Return [x, y] of the center of cell containing provided text 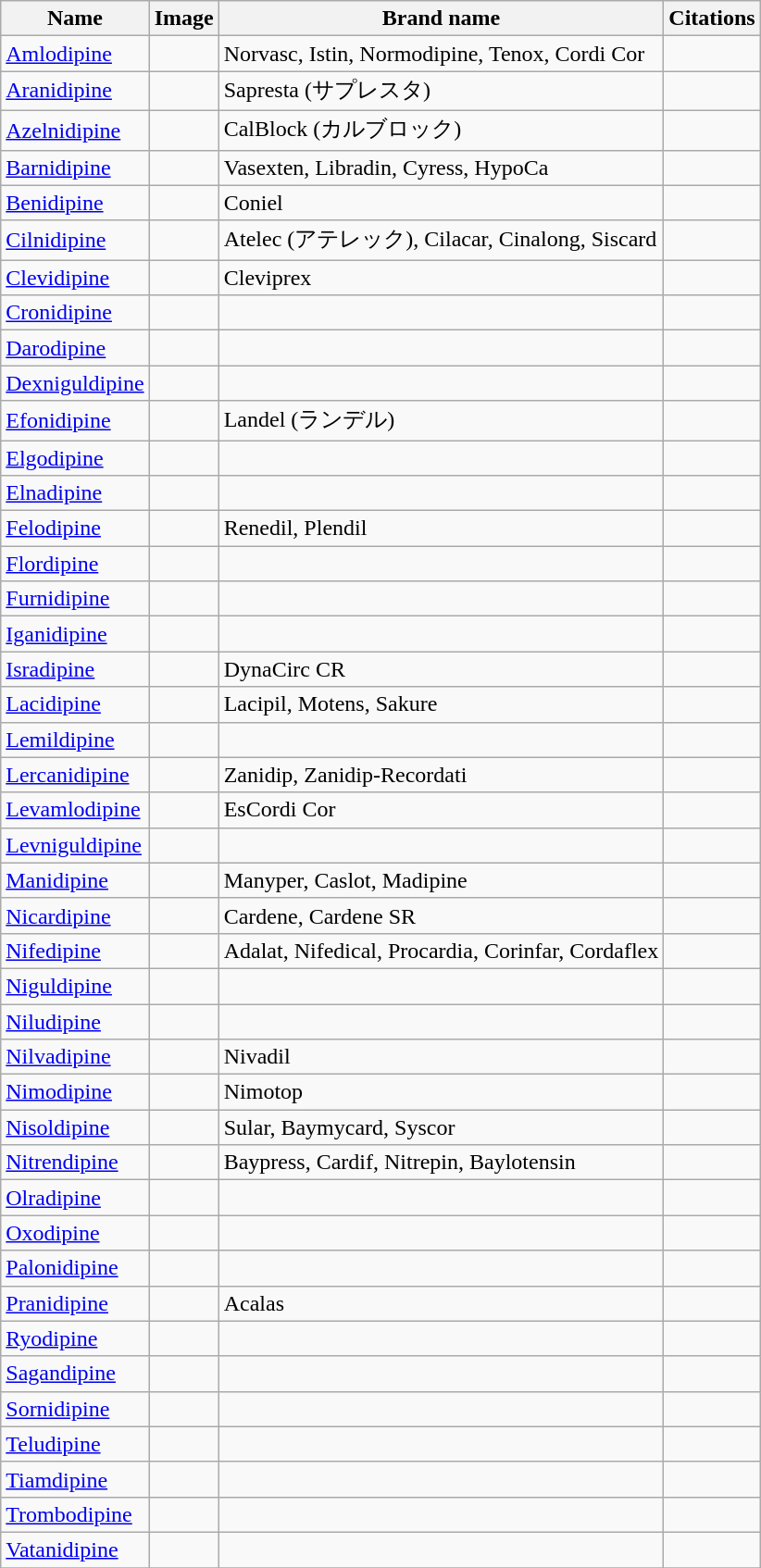
Acalas [441, 1303]
Lacipil, Motens, Sakure [441, 704]
Zanidip, Zanidip-Recordati [441, 775]
Sular, Baymycard, Syscor [441, 1127]
Vatanidipine [75, 1549]
Aranidipine [75, 91]
Elnadipine [75, 493]
Sornidipine [75, 1409]
Manyper, Caslot, Madipine [441, 880]
Teludipine [75, 1444]
Darodipine [75, 348]
Renedil, Plendil [441, 529]
Olradipine [75, 1198]
Cardene, Cardene SR [441, 915]
Vasexten, Libradin, Cyress, HypoCa [441, 168]
Name [75, 19]
Nivadil [441, 1057]
Palonidipine [75, 1268]
Manidipine [75, 880]
CalBlock (カルブロック) [441, 130]
Barnidipine [75, 168]
Trombodipine [75, 1514]
Baypress, Cardif, Nitrepin, Baylotensin [441, 1163]
Felodipine [75, 529]
Norvasc, Istin, Normodipine, Tenox, Cordi Cor [441, 54]
Levamlodipine [75, 810]
Lacidipine [75, 704]
Lemildipine [75, 740]
Cleviprex [441, 278]
Ryodipine [75, 1338]
Pranidipine [75, 1303]
Coniel [441, 203]
Nifedipine [75, 951]
DynaCirc CR [441, 669]
Sagandipine [75, 1374]
Image [183, 19]
Azelnidipine [75, 130]
Brand name [441, 19]
Flordipine [75, 564]
EsCordi Cor [441, 810]
Elgodipine [75, 458]
Clevidipine [75, 278]
Nimotop [441, 1092]
Nitrendipine [75, 1163]
Lercanidipine [75, 775]
Citations [712, 19]
Atelec (アテレック), Cilacar, Cinalong, Siscard [441, 241]
Niguldipine [75, 986]
Isradipine [75, 669]
Nimodipine [75, 1092]
Levniguldipine [75, 845]
Oxodipine [75, 1233]
Amlodipine [75, 54]
Adalat, Nifedical, Procardia, Corinfar, Cordaflex [441, 951]
Benidipine [75, 203]
Sapresta (サプレスタ) [441, 91]
Niludipine [75, 1021]
Furnidipine [75, 599]
Iganidipine [75, 634]
Cronidipine [75, 313]
Efonidipine [75, 420]
Dexniguldipine [75, 383]
Nilvadipine [75, 1057]
Nicardipine [75, 915]
Cilnidipine [75, 241]
Nisoldipine [75, 1127]
Tiamdipine [75, 1479]
Landel (ランデル) [441, 420]
